From the cell containing the given text, extract its center point as [X, Y] coordinate. 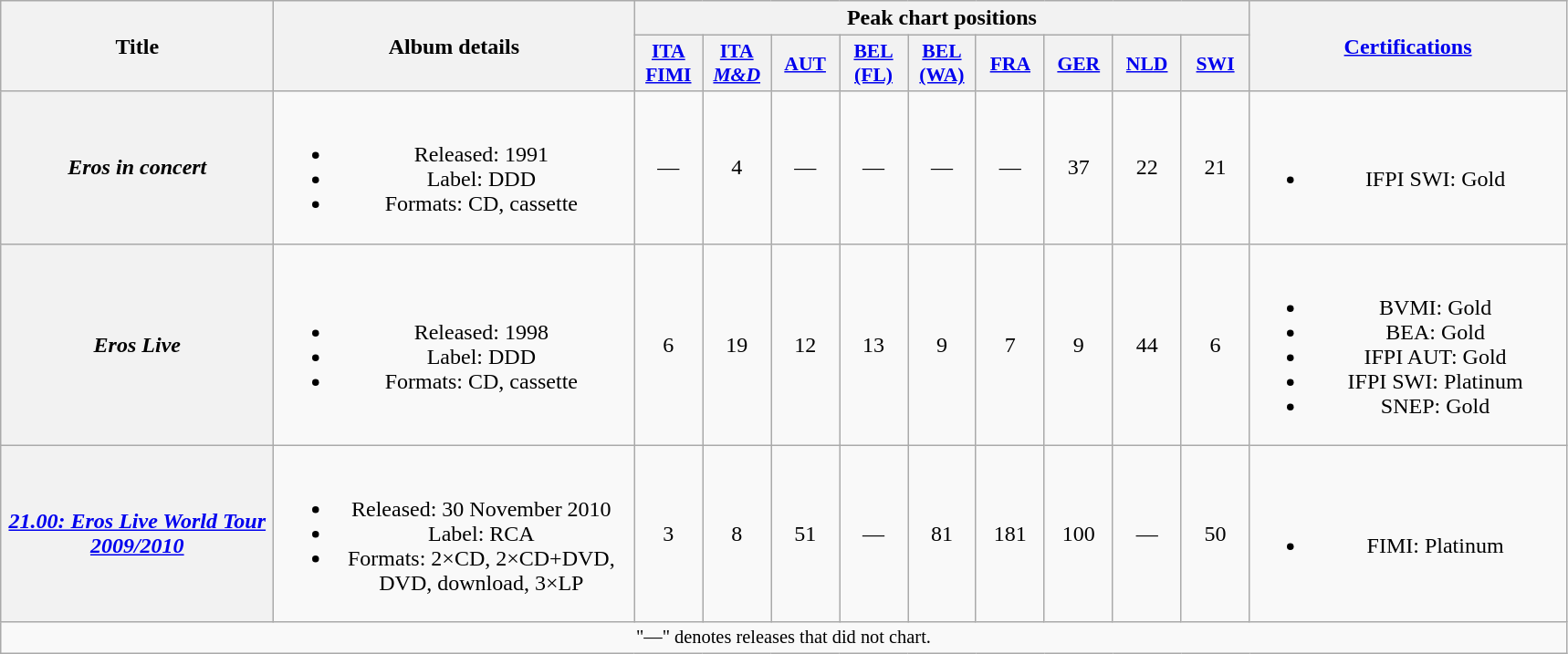
FIMI: Platinum [1407, 534]
NLD [1146, 64]
3 [668, 534]
Released: 1991Label: DDDFormats: CD, cassette [455, 168]
7 [1009, 345]
181 [1009, 534]
8 [737, 534]
GER [1079, 64]
21.00: Eros Live World Tour 2009/2010 [137, 534]
51 [805, 534]
21 [1216, 168]
Eros in concert [137, 168]
13 [874, 345]
81 [942, 534]
Peak chart positions [942, 18]
Released: 1998Label: DDDFormats: CD, cassette [455, 345]
100 [1079, 534]
BEL(WA) [942, 64]
44 [1146, 345]
4 [737, 168]
Eros Live [137, 345]
19 [737, 345]
BVMI: GoldBEA: GoldIFPI AUT: GoldIFPI SWI: PlatinumSNEP: Gold [1407, 345]
"—" denotes releases that did not chart. [783, 638]
ITAM&D [737, 64]
Released: 30 November 2010Label: RCAFormats: 2×CD, 2×CD+DVD, DVD, download, 3×LP [455, 534]
IFPI SWI: Gold [1407, 168]
SWI [1216, 64]
50 [1216, 534]
37 [1079, 168]
BEL(FL) [874, 64]
AUT [805, 64]
Title [137, 46]
Certifications [1407, 46]
22 [1146, 168]
ITAFIMI [668, 64]
FRA [1009, 64]
12 [805, 345]
Album details [455, 46]
